Find where the given text appears and provide that cell's center as (x, y) coordinate. 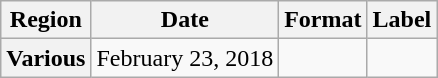
Label (402, 20)
Date (185, 20)
Region (46, 20)
Format (323, 20)
February 23, 2018 (185, 58)
Various (46, 58)
